Extract the [X, Y] coordinate from the center of the cell holding the provided text.  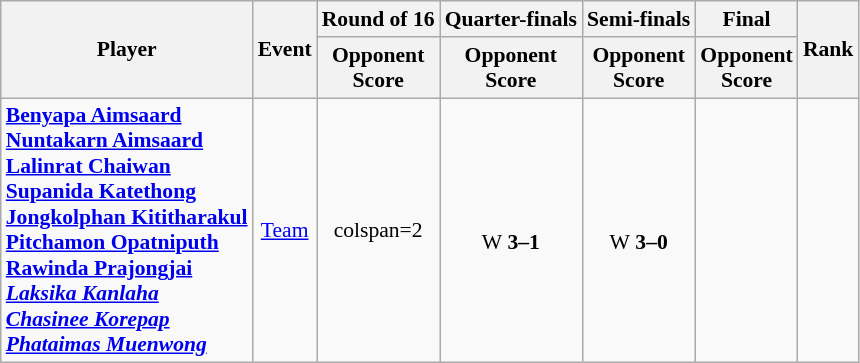
Rank [828, 50]
W 3–0 [638, 230]
Team [285, 230]
Round of 16 [378, 19]
colspan=2 [378, 230]
W 3–1 [511, 230]
Final [746, 19]
Player [127, 50]
Quarter-finals [511, 19]
Semi-finals [638, 19]
Event [285, 50]
